Capture the cell that displays the provided text and extract its [X, Y] central coordinate. 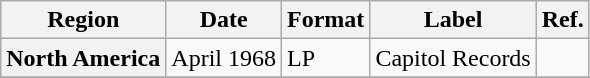
Date [224, 20]
Format [326, 20]
LP [326, 58]
Region [84, 20]
April 1968 [224, 58]
North America [84, 58]
Capitol Records [453, 58]
Ref. [562, 20]
Label [453, 20]
